From the cell containing the given text, extract its center point as (X, Y) coordinate. 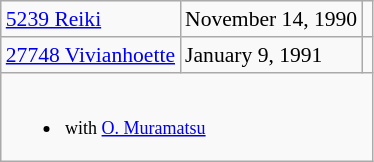
5239 Reiki (90, 19)
27748 Vivianhoette (90, 55)
November 14, 1990 (271, 19)
with O. Muramatsu (187, 117)
January 9, 1991 (271, 55)
